Provide the [x, y] coordinate of the cell's center where the given text is located.  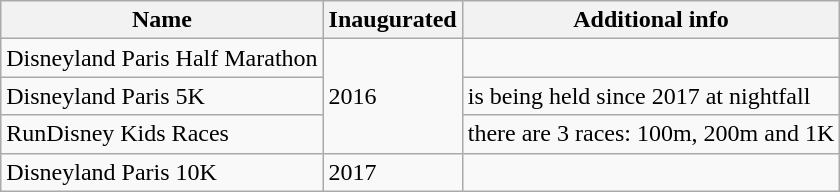
Additional info [651, 20]
Disneyland Paris Half Marathon [162, 58]
there are 3 races: 100m, 200m and 1K [651, 134]
2016 [392, 96]
Disneyland Paris 5K [162, 96]
Disneyland Paris 10K [162, 172]
Name [162, 20]
is being held since 2017 at nightfall [651, 96]
RunDisney Kids Races [162, 134]
2017 [392, 172]
Inaugurated [392, 20]
